Extract the (X, Y) coordinate from the center of the cell holding the provided text.  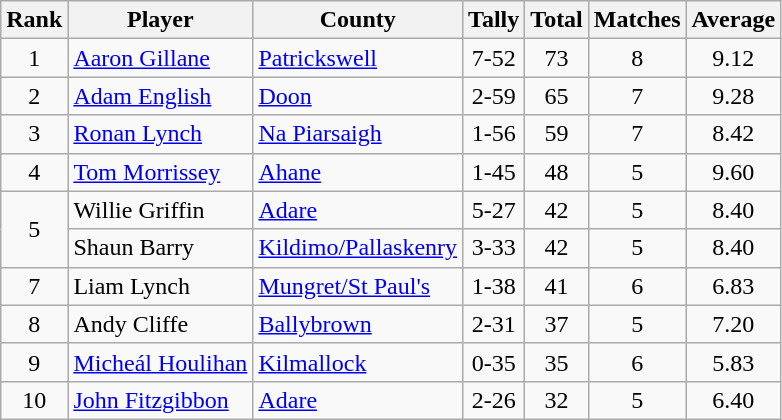
Total (557, 20)
9.28 (734, 96)
Willie Griffin (160, 210)
Tom Morrissey (160, 172)
3-33 (494, 248)
0-35 (494, 362)
3 (34, 134)
Aaron Gillane (160, 58)
2-31 (494, 324)
County (358, 20)
65 (557, 96)
Adam English (160, 96)
Patrickswell (358, 58)
7.20 (734, 324)
59 (557, 134)
1-38 (494, 286)
Na Piarsaigh (358, 134)
73 (557, 58)
5-27 (494, 210)
9.12 (734, 58)
Micheál Houlihan (160, 362)
Kilmallock (358, 362)
2-26 (494, 400)
Matches (637, 20)
35 (557, 362)
Average (734, 20)
John Fitzgibbon (160, 400)
41 (557, 286)
1-56 (494, 134)
Ahane (358, 172)
Liam Lynch (160, 286)
6.40 (734, 400)
1-45 (494, 172)
2-59 (494, 96)
48 (557, 172)
Mungret/St Paul's (358, 286)
37 (557, 324)
Player (160, 20)
Doon (358, 96)
6.83 (734, 286)
Rank (34, 20)
9 (34, 362)
4 (34, 172)
Andy Cliffe (160, 324)
8.42 (734, 134)
9.60 (734, 172)
Ballybrown (358, 324)
2 (34, 96)
Shaun Barry (160, 248)
Kildimo/Pallaskenry (358, 248)
32 (557, 400)
1 (34, 58)
Ronan Lynch (160, 134)
5.83 (734, 362)
10 (34, 400)
7-52 (494, 58)
Tally (494, 20)
